Return (X, Y) of the center of cell containing provided text 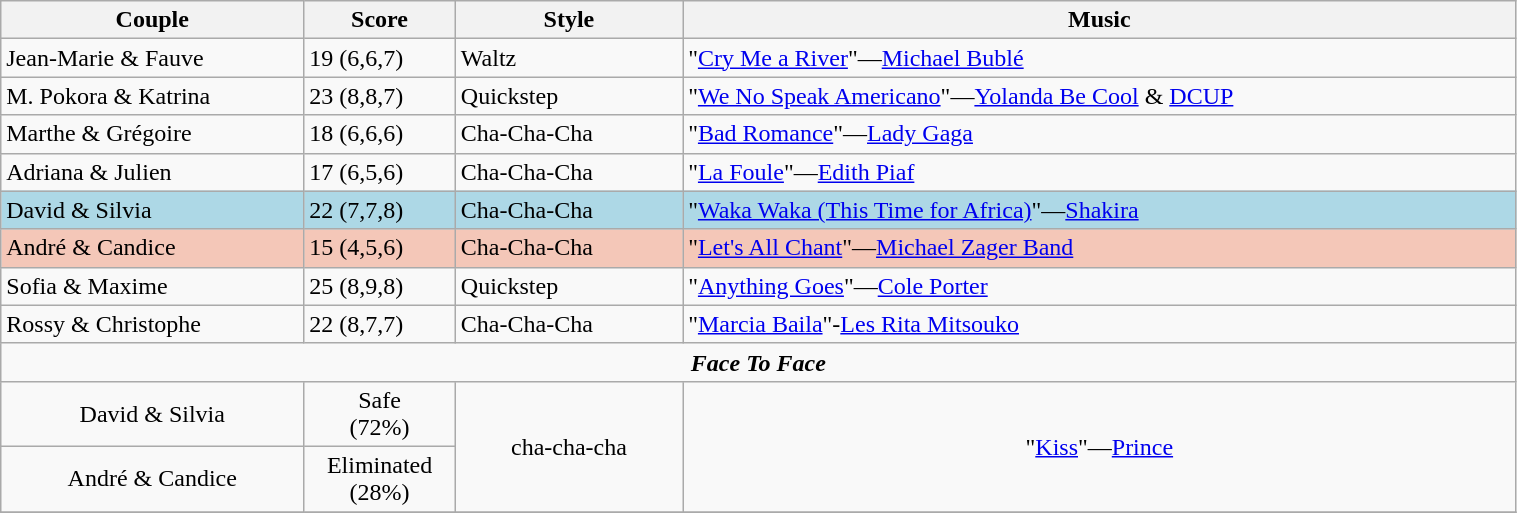
"Cry Me a River"—Michael Bublé (1100, 58)
19 (6,6,7) (380, 58)
Score (380, 20)
"Bad Romance"—Lady Gaga (1100, 134)
17 (6,5,6) (380, 172)
Music (1100, 20)
Jean-Marie & Fauve (152, 58)
Eliminated(28%) (380, 478)
"We No Speak Americano"—Yolanda Be Cool & DCUP (1100, 96)
Adriana & Julien (152, 172)
23 (8,8,7) (380, 96)
25 (8,9,8) (380, 286)
Waltz (568, 58)
22 (7,7,8) (380, 210)
18 (6,6,6) (380, 134)
Couple (152, 20)
M. Pokora & Katrina (152, 96)
Marthe & Grégoire (152, 134)
Safe(72%) (380, 414)
Sofia & Maxime (152, 286)
"Let's All Chant"—Michael Zager Band (1100, 248)
cha-cha-cha (568, 446)
"La Foule"—Edith Piaf (1100, 172)
"Anything Goes"—Cole Porter (1100, 286)
15 (4,5,6) (380, 248)
"Kiss"—Prince (1100, 446)
22 (8,7,7) (380, 324)
Rossy & Christophe (152, 324)
Style (568, 20)
"Marcia Baila"-Les Rita Mitsouko (1100, 324)
"Waka Waka (This Time for Africa)"—Shakira (1100, 210)
Face To Face (758, 362)
